Search for the cell housing the specified text and yield its [x, y] center coordinate. 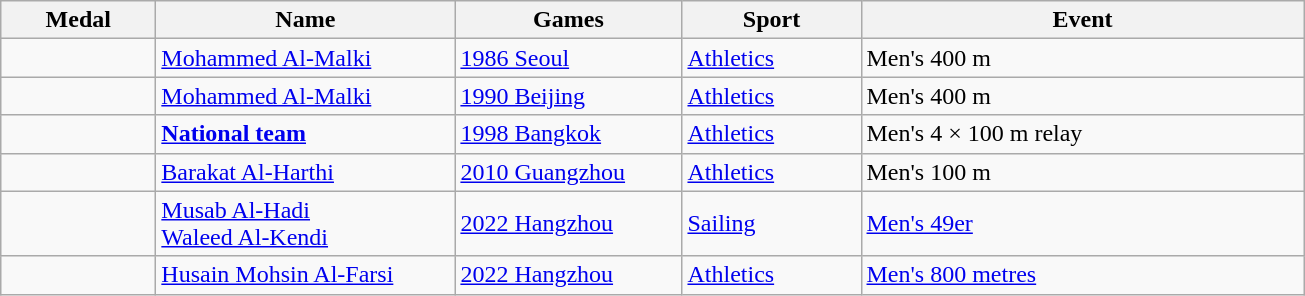
Husain Mohsin Al-Farsi [306, 275]
Men's 49er [1082, 224]
National team [306, 134]
Name [306, 20]
Games [568, 20]
Event [1082, 20]
2010 Guangzhou [568, 172]
Medal [78, 20]
Musab Al-HadiWaleed Al-Kendi [306, 224]
1998 Bangkok [568, 134]
1990 Beijing [568, 96]
Barakat Al-Harthi [306, 172]
Sailing [772, 224]
Sport [772, 20]
Men's 4 × 100 m relay [1082, 134]
1986 Seoul [568, 58]
Men's 100 m [1082, 172]
Men's 800 metres [1082, 275]
